From the cell containing the given text, extract its center point as (x, y) coordinate. 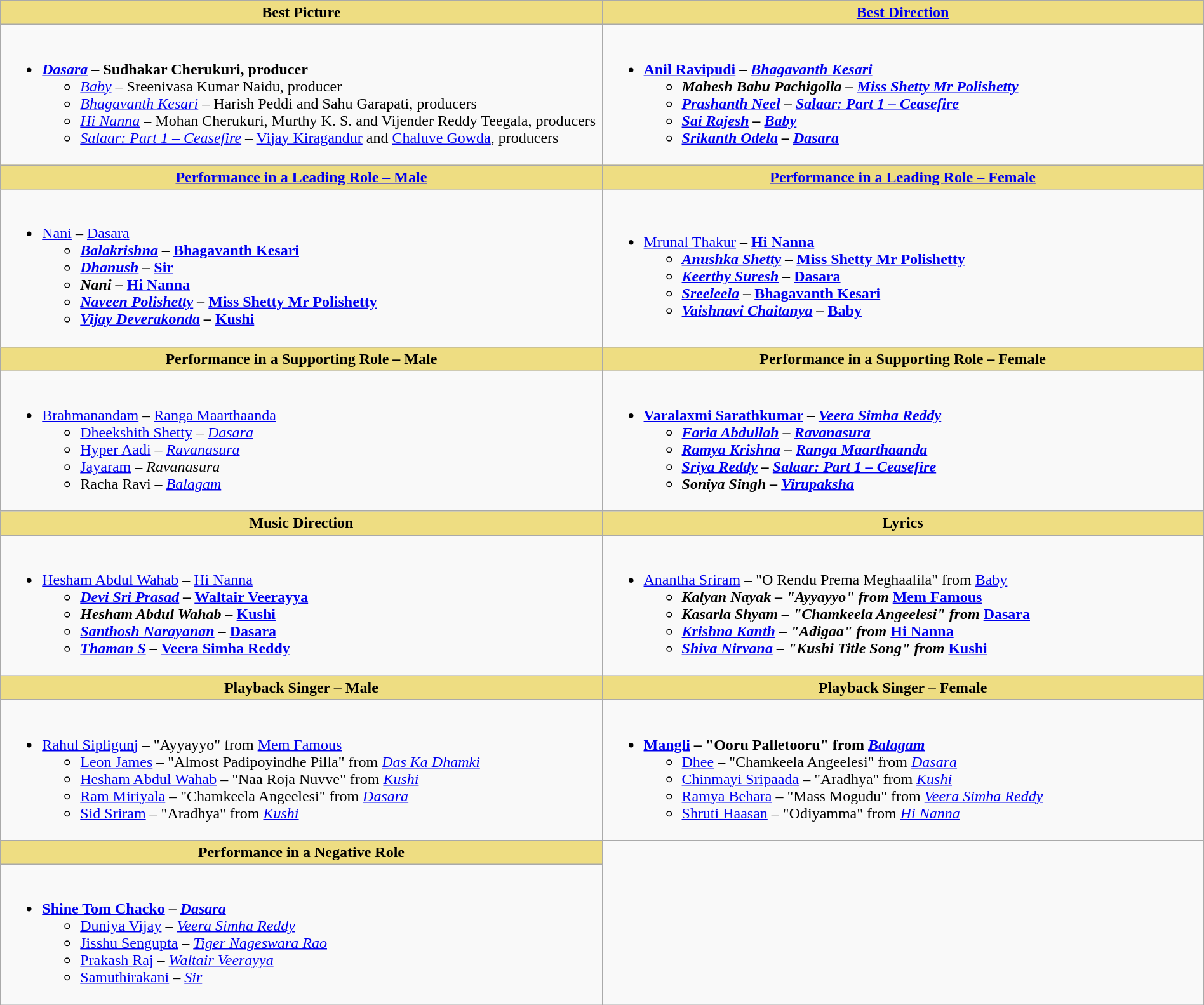
Performance in a Supporting Role – Male (301, 359)
Mrunal Thakur – Hi NannaAnushka Shetty – Miss Shetty Mr PolishettyKeerthy Suresh – DasaraSreeleela – Bhagavanth KesariVaishnavi Chaitanya – Baby (903, 268)
Performance in a Negative Role (301, 852)
Best Direction (903, 13)
Brahmanandam – Ranga MaarthaandaDheekshith Shetty – DasaraHyper Aadi – RavanasuraJayaram – RavanasuraRacha Ravi – Balagam (301, 441)
Hesham Abdul Wahab – Hi NannaDevi Sri Prasad – Waltair VeerayyaHesham Abdul Wahab – KushiSanthosh Narayanan – DasaraThaman S – Veera Simha Reddy (301, 606)
Shine Tom Chacko – DasaraDuniya Vijay – Veera Simha ReddyJisshu Sengupta – Tiger Nageswara RaoPrakash Raj – Waltair VeerayyaSamuthirakani – Sir (301, 935)
Music Direction (301, 523)
Best Picture (301, 13)
Performance in a Supporting Role – Female (903, 359)
Playback Singer – Female (903, 688)
Nani – DasaraBalakrishna – Bhagavanth KesariDhanush – SirNani – Hi NannaNaveen Polishetty – Miss Shetty Mr PolishettyVijay Deverakonda – Kushi (301, 268)
Performance in a Leading Role – Male (301, 177)
Playback Singer – Male (301, 688)
Lyrics (903, 523)
Performance in a Leading Role – Female (903, 177)
